Determine the (X, Y) coordinate at the center of the cell enclosing the given text.  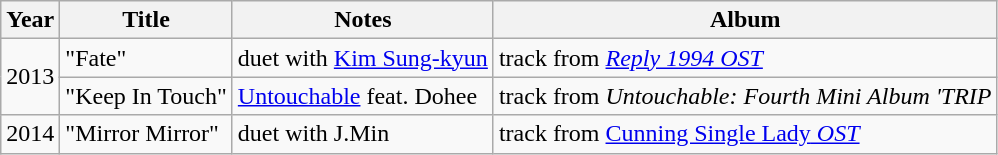
track from Untouchable: Fourth Mini Album 'TRIP (745, 96)
duet with J.Min (362, 134)
Album (745, 20)
"Keep In Touch" (146, 96)
duet with Kim Sung-kyun (362, 58)
track from Cunning Single Lady OST (745, 134)
track from Reply 1994 OST (745, 58)
2014 (30, 134)
"Mirror Mirror" (146, 134)
Title (146, 20)
"Fate" (146, 58)
Notes (362, 20)
2013 (30, 77)
Year (30, 20)
Untouchable feat. Dohee (362, 96)
